From the cell containing the given text, extract its center point as [X, Y] coordinate. 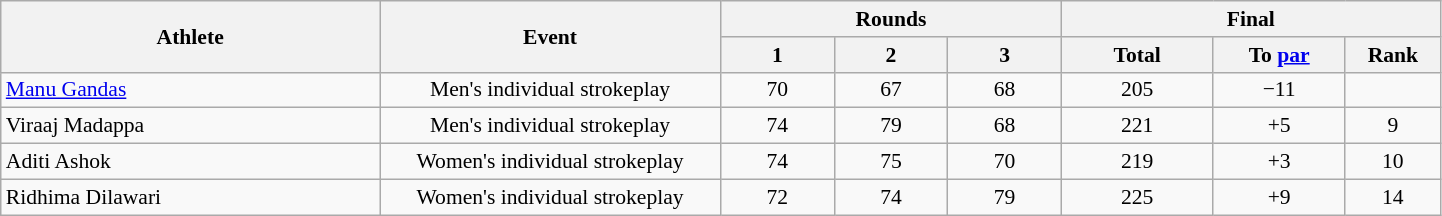
3 [1005, 55]
Rank [1392, 55]
Ridhima Dilawari [190, 197]
205 [1137, 90]
72 [777, 197]
Total [1137, 55]
14 [1392, 197]
Athlete [190, 36]
Manu Gandas [190, 90]
+3 [1280, 162]
+5 [1280, 126]
67 [891, 90]
Viraaj Madappa [190, 126]
Aditi Ashok [190, 162]
1 [777, 55]
75 [891, 162]
219 [1137, 162]
10 [1392, 162]
225 [1137, 197]
+9 [1280, 197]
Event [550, 36]
Final [1250, 19]
Rounds [890, 19]
To par [1280, 55]
−11 [1280, 90]
2 [891, 55]
9 [1392, 126]
221 [1137, 126]
